Capture the cell that displays the provided text and extract its [X, Y] central coordinate. 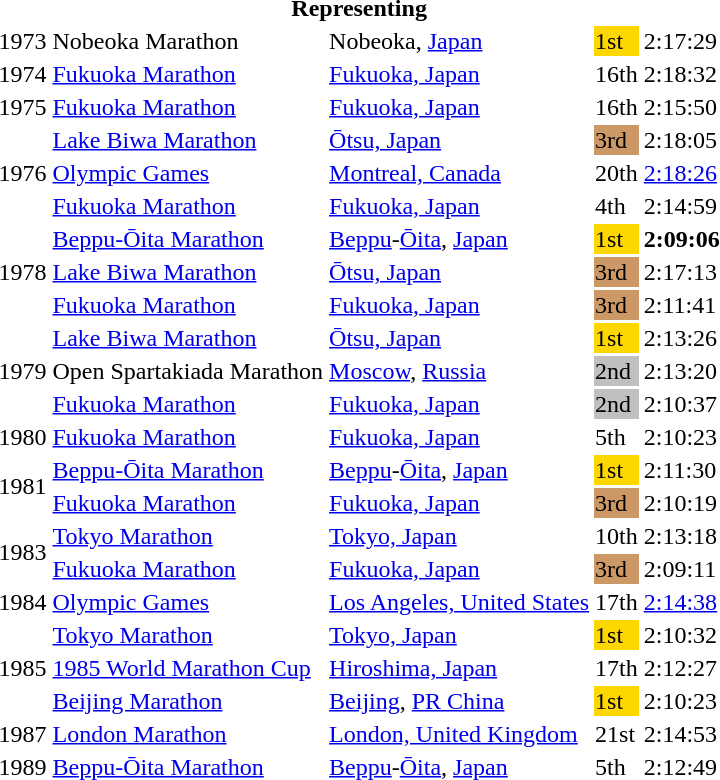
4th [617, 206]
London, United Kingdom [460, 734]
Los Angeles, United States [460, 602]
Nobeoka Marathon [188, 41]
London Marathon [188, 734]
Open Spartakiada Marathon [188, 371]
5th [617, 437]
Hiroshima, Japan [460, 668]
Beijing, PR China [460, 701]
21st [617, 734]
1985 World Marathon Cup [188, 668]
Moscow, Russia [460, 371]
20th [617, 173]
Beijing Marathon [188, 701]
Montreal, Canada [460, 173]
10th [617, 536]
Nobeoka, Japan [460, 41]
